Pinpoint the cell where the given text exists, returning its (X, Y) midpoint coordinate. 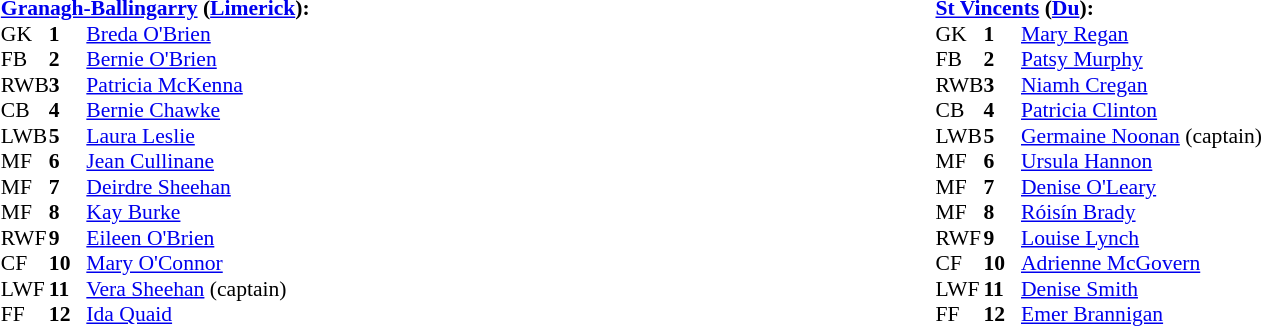
Jean Cullinane (198, 161)
Laura Leslie (198, 136)
Bernie O'Brien (198, 59)
Eileen O'Brien (198, 238)
Deirdre Sheehan (198, 187)
Kay Burke (198, 213)
Breda O'Brien (198, 34)
Patricia McKenna (198, 85)
Mary O'Connor (198, 263)
Vera Sheehan (captain) (198, 289)
Bernie Chawke (198, 111)
